For the text-containing cell, return its midpoint in (x, y) coordinate format. 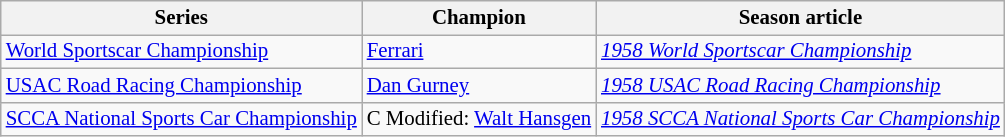
Champion (479, 18)
Dan Gurney (479, 85)
Ferrari (479, 51)
1958 World Sportscar Championship (800, 51)
1958 USAC Road Racing Championship (800, 85)
World Sportscar Championship (182, 51)
SCCA National Sports Car Championship (182, 119)
USAC Road Racing Championship (182, 85)
Series (182, 18)
1958 SCCA National Sports Car Championship (800, 119)
Season article (800, 18)
C Modified: Walt Hansgen (479, 119)
